Provide the (X, Y) coordinate of the cell's center where the given text is located.  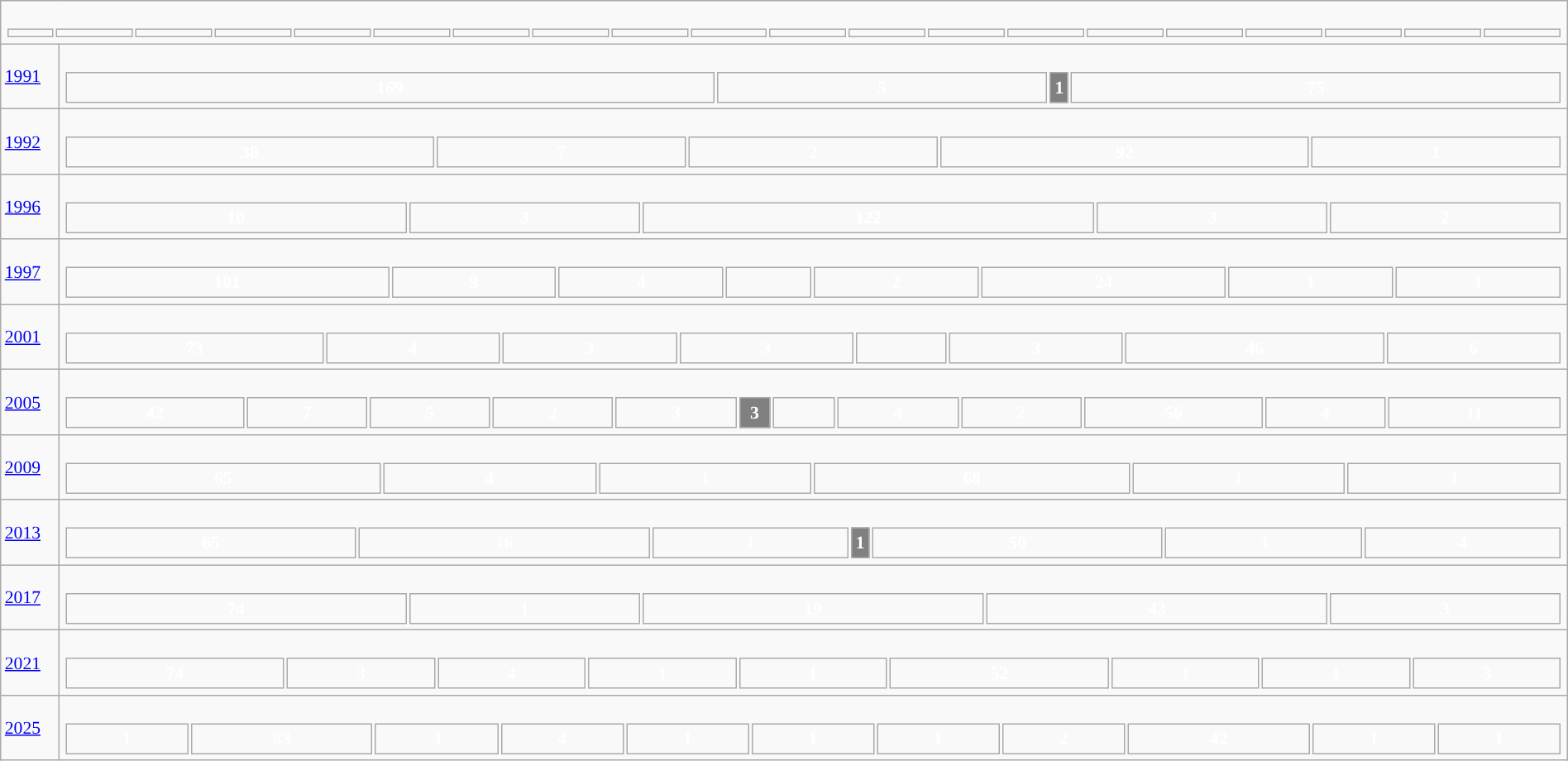
38 (250, 152)
2001 (30, 337)
1996 (30, 207)
2021 (30, 663)
1 83 3 4 1 1 1 2 42 1 1 (813, 728)
73 4 3 3 3 46 6 (813, 337)
74 3 4 1 1 52 1 1 3 (813, 663)
19 (814, 609)
16 (504, 543)
56 (1174, 414)
24 (1103, 283)
43 (1156, 609)
65 4 1 68 1 1 (813, 468)
68 (973, 478)
75 (1316, 88)
73 (194, 347)
92 (1125, 152)
122 (868, 218)
6 (1474, 347)
10 3 122 3 2 (813, 207)
52 (999, 673)
50 (1017, 543)
169 (390, 88)
38 7 2 92 1 (813, 142)
1991 (30, 78)
2025 (30, 728)
10 (237, 218)
42 7 5 2 3 3 4 2 56 4 11 (813, 402)
9 (473, 283)
65 16 1 1 50 3 4 (813, 533)
1992 (30, 142)
46 (1255, 347)
2009 (30, 468)
2017 (30, 599)
1997 (30, 273)
101 (227, 283)
2005 (30, 402)
169 5 1 75 (813, 78)
11 (1475, 414)
101 9 4 2 24 1 1 (813, 273)
74 1 19 43 3 (813, 599)
2013 (30, 533)
83 (282, 739)
